Determine the [x, y] coordinate at the center of the cell enclosing the given text.  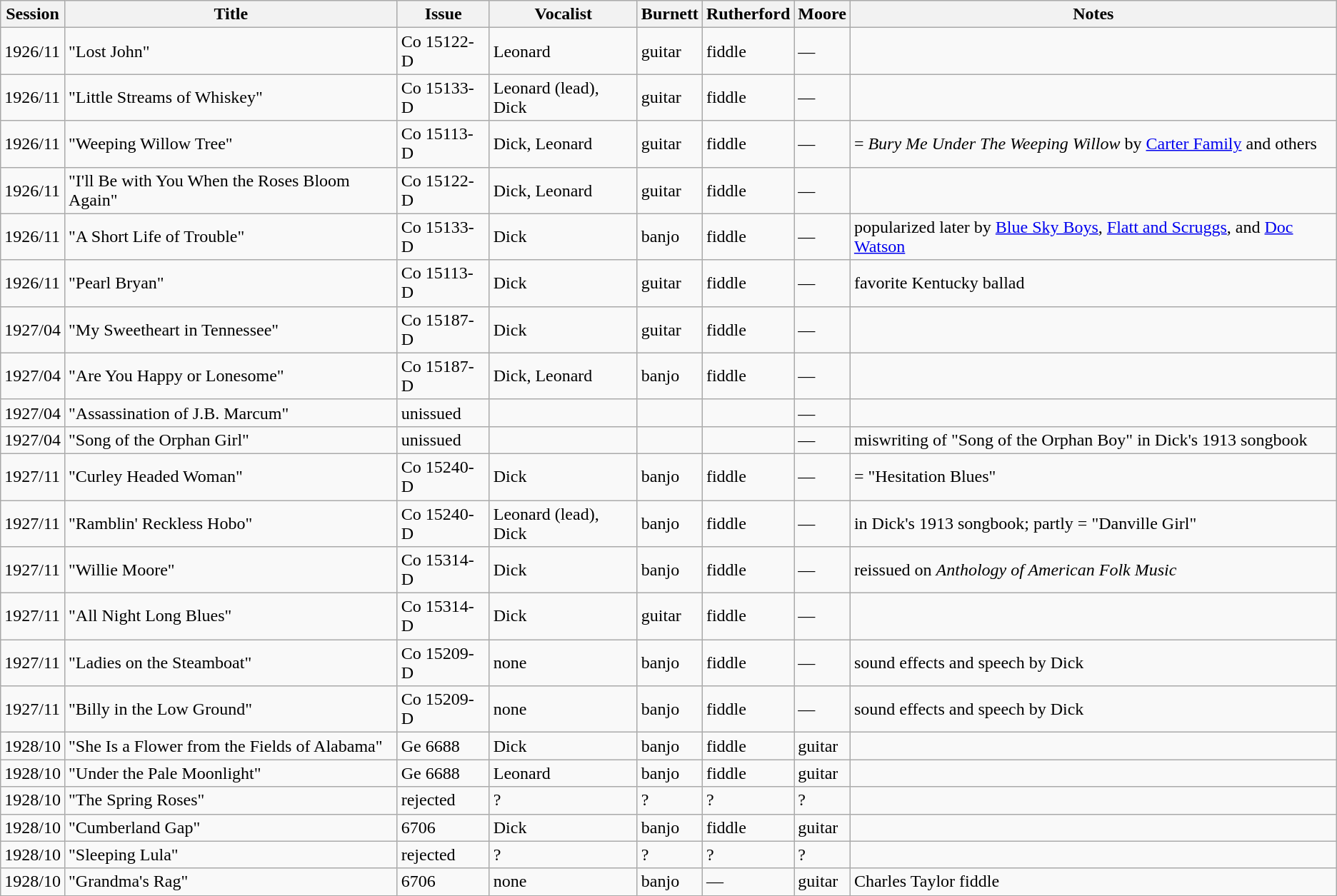
Rutherford [748, 14]
Notes [1093, 14]
"A Short Life of Trouble" [231, 237]
"She Is a Flower from the Fields of Alabama" [231, 746]
"Lost John" [231, 51]
favorite Kentucky ballad [1093, 283]
"Assassination of J.B. Marcum" [231, 413]
"Willie Moore" [231, 570]
"I'll Be with You When the Roses Bloom Again" [231, 190]
Moore [823, 14]
"Curley Headed Woman" [231, 477]
"My Sweetheart in Tennessee" [231, 330]
popularized later by Blue Sky Boys, Flatt and Scruggs, and Doc Watson [1093, 237]
in Dick's 1913 songbook; partly = "Danville Girl" [1093, 523]
"Pearl Bryan" [231, 283]
Title [231, 14]
"Cumberland Gap" [231, 827]
"All Night Long Blues" [231, 617]
"Little Streams of Whiskey" [231, 97]
"Under the Pale Moonlight" [231, 773]
Issue [443, 14]
= "Hesitation Blues" [1093, 477]
Burnett [670, 14]
"The Spring Roses" [231, 800]
"Ladies on the Steamboat" [231, 663]
reissued on Anthology of American Folk Music [1093, 570]
= Bury Me Under The Weeping Willow by Carter Family and others [1093, 144]
"Sleeping Lula" [231, 855]
"Song of the Orphan Girl" [231, 440]
Vocalist [563, 14]
"Ramblin' Reckless Hobo" [231, 523]
Charles Taylor fiddle [1093, 882]
miswriting of "Song of the Orphan Boy" in Dick's 1913 songbook [1093, 440]
"Billy in the Low Ground" [231, 710]
"Weeping Willow Tree" [231, 144]
"Grandma's Rag" [231, 882]
"Are You Happy or Lonesome" [231, 376]
Session [33, 14]
